Return [x, y] of the center of cell containing provided text 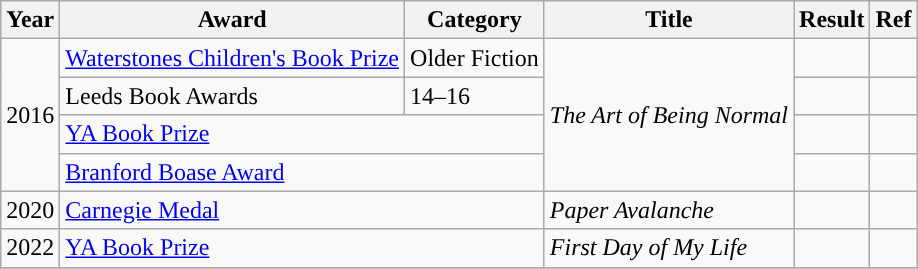
Leeds Book Awards [232, 96]
Older Fiction [475, 58]
Result [832, 20]
2016 [30, 115]
2020 [30, 210]
Category [475, 20]
The Art of Being Normal [668, 115]
2022 [30, 248]
First Day of My Life [668, 248]
Title [668, 20]
Year [30, 20]
Branford Boase Award [302, 172]
Paper Avalanche [668, 210]
Carnegie Medal [302, 210]
Waterstones Children's Book Prize [232, 58]
Award [232, 20]
Ref [894, 20]
14–16 [475, 96]
